Determine the (X, Y) coordinate at the center of the cell enclosing the given text.  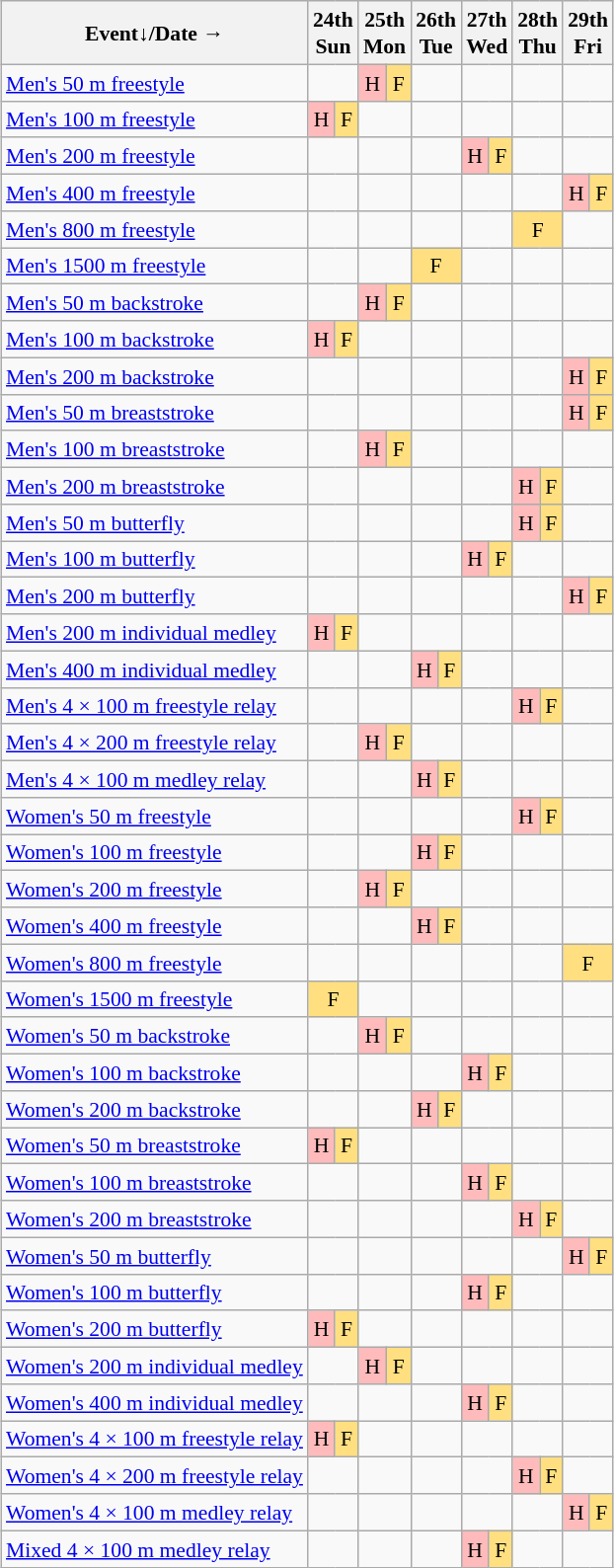
Women's 4 × 200 m freestyle relay (154, 1475)
Women's 50 m breaststroke (154, 1145)
Men's 200 m butterfly (154, 596)
Men's 50 m breaststroke (154, 413)
Mixed 4 × 100 m medley relay (154, 1548)
Women's 100 m butterfly (154, 1292)
Women's 200 m breaststroke (154, 1218)
Men's 200 m backstroke (154, 375)
28thThu (537, 33)
Men's 400 m individual medley (154, 669)
Men's 800 m freestyle (154, 229)
Men's 100 m backstroke (154, 340)
Men's 100 m butterfly (154, 559)
Men's 4 × 100 m freestyle relay (154, 705)
Women's 200 m individual medley (154, 1365)
Women's 50 m freestyle (154, 816)
Women's 50 m butterfly (154, 1256)
Men's 200 m individual medley (154, 632)
Women's 100 m freestyle (154, 851)
Event↓/Date → (154, 33)
Men's 100 m freestyle (154, 118)
Men's 50 m butterfly (154, 521)
Women's 800 m freestyle (154, 962)
Women's 100 m breaststroke (154, 1183)
Men's 50 m backstroke (154, 302)
Men's 200 m breaststroke (154, 486)
Women's 1500 m freestyle (154, 999)
Men's 200 m freestyle (154, 156)
Women's 200 m butterfly (154, 1329)
Women's 4 × 100 m medley relay (154, 1513)
24thSun (334, 33)
Women's 4 × 100 m freestyle relay (154, 1438)
Men's 4 × 100 m medley relay (154, 778)
26thTue (436, 33)
Women's 200 m backstroke (154, 1108)
Men's 4 × 200 m freestyle relay (154, 743)
27thWed (487, 33)
Women's 100 m backstroke (154, 1072)
Women's 200 m freestyle (154, 889)
Men's 400 m freestyle (154, 192)
Women's 400 m individual medley (154, 1402)
25thMon (385, 33)
Men's 1500 m freestyle (154, 265)
Men's 50 m freestyle (154, 83)
Men's 100 m breaststroke (154, 448)
29thFri (588, 33)
Women's 50 m backstroke (154, 1035)
Women's 400 m freestyle (154, 926)
